Output the [x, y] coordinate of the center of the cell containing the given text.  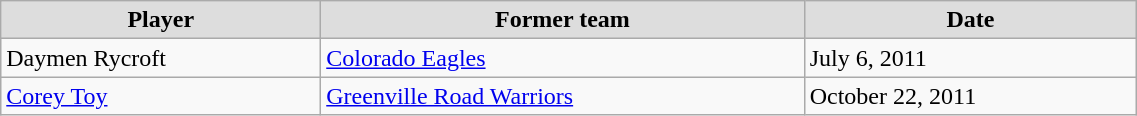
Player [161, 20]
July 6, 2011 [970, 58]
October 22, 2011 [970, 96]
Greenville Road Warriors [562, 96]
Former team [562, 20]
Colorado Eagles [562, 58]
Daymen Rycroft [161, 58]
Corey Toy [161, 96]
Date [970, 20]
